Search for the cell housing the specified text and yield its [X, Y] center coordinate. 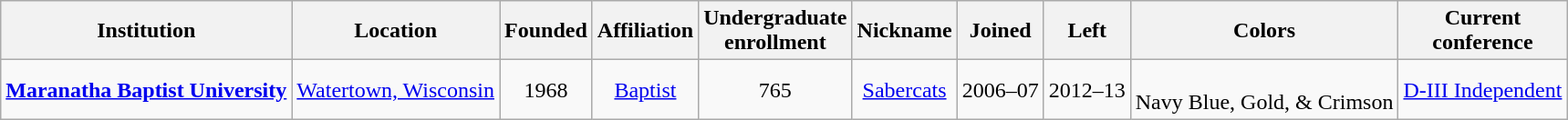
2012–13 [1087, 89]
Location [396, 31]
Institution [146, 31]
Maranatha Baptist University [146, 89]
Watertown, Wisconsin [396, 89]
2006–07 [1000, 89]
Colors [1264, 31]
Sabercats [905, 89]
Founded [546, 31]
Currentconference [1483, 31]
1968 [546, 89]
Left [1087, 31]
Joined [1000, 31]
D-III Independent [1483, 89]
765 [775, 89]
Undergraduateenrollment [775, 31]
Nickname [905, 31]
Navy Blue, Gold, & Crimson [1264, 89]
Baptist [645, 89]
Affiliation [645, 31]
